Search for the cell housing the specified text and yield its (x, y) center coordinate. 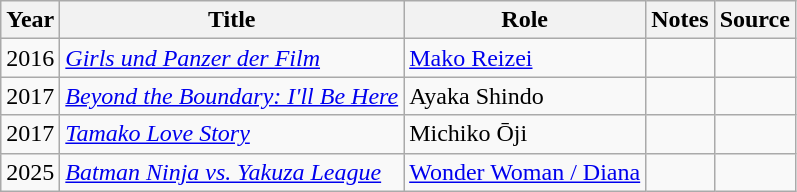
Mako Reizei (525, 58)
2016 (30, 58)
Tamako Love Story (232, 134)
Batman Ninja vs. Yakuza League (232, 172)
Notes (680, 20)
2025 (30, 172)
Year (30, 20)
Source (754, 20)
Title (232, 20)
Beyond the Boundary: I'll Be Here (232, 96)
Girls und Panzer der Film (232, 58)
Wonder Woman / Diana (525, 172)
Michiko Ōji (525, 134)
Ayaka Shindo (525, 96)
Role (525, 20)
